Search for the cell housing the specified text and yield its [X, Y] center coordinate. 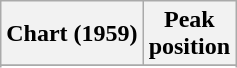
Peakposition [189, 34]
Chart (1959) [72, 34]
